Pinpoint the cell where the given text exists, returning its [x, y] midpoint coordinate. 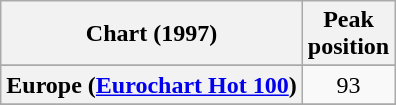
Europe (Eurochart Hot 100) [152, 85]
Chart (1997) [152, 34]
Peakposition [348, 34]
93 [348, 85]
